Detect which cell encompasses the target text, then output its (X, Y) center coordinate. 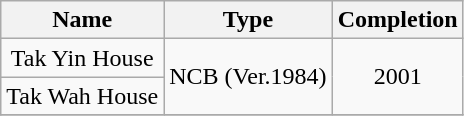
NCB (Ver.1984) (248, 77)
Tak Yin House (82, 58)
2001 (398, 77)
Tak Wah House (82, 96)
Name (82, 20)
Completion (398, 20)
Type (248, 20)
